Find where the given text appears and provide that cell's center as [X, Y] coordinate. 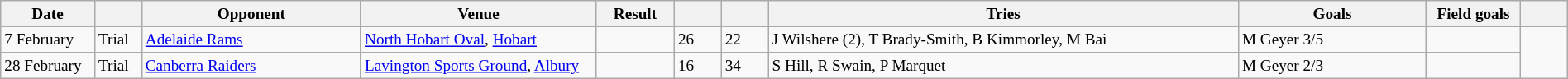
Venue [478, 14]
Field goals [1474, 14]
J Wilshere (2), T Brady-Smith, B Kimmorley, M Bai [1003, 39]
7 February [48, 39]
North Hobart Oval, Hobart [478, 39]
S Hill, R Swain, P Marquet [1003, 66]
22 [744, 39]
Goals [1331, 14]
Date [48, 14]
Lavington Sports Ground, Albury [478, 66]
Opponent [251, 14]
Tries [1003, 14]
Canberra Raiders [251, 66]
M Geyer 3/5 [1331, 39]
M Geyer 2/3 [1331, 66]
Result [635, 14]
16 [698, 66]
26 [698, 39]
28 February [48, 66]
Adelaide Rams [251, 39]
34 [744, 66]
